Return (x, y) of the center of cell containing provided text 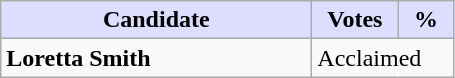
Acclaimed (383, 58)
% (426, 20)
Candidate (156, 20)
Loretta Smith (156, 58)
Votes (355, 20)
